From the cell containing the given text, extract its center point as [x, y] coordinate. 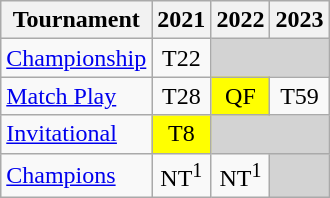
T8 [182, 134]
T28 [182, 96]
Champions [76, 176]
Championship [76, 58]
2022 [240, 20]
2021 [182, 20]
T22 [182, 58]
Match Play [76, 96]
Invitational [76, 134]
2023 [300, 20]
Tournament [76, 20]
QF [240, 96]
T59 [300, 96]
